Scan for the cell matching the given text and deliver its (x, y) coordinate at center. 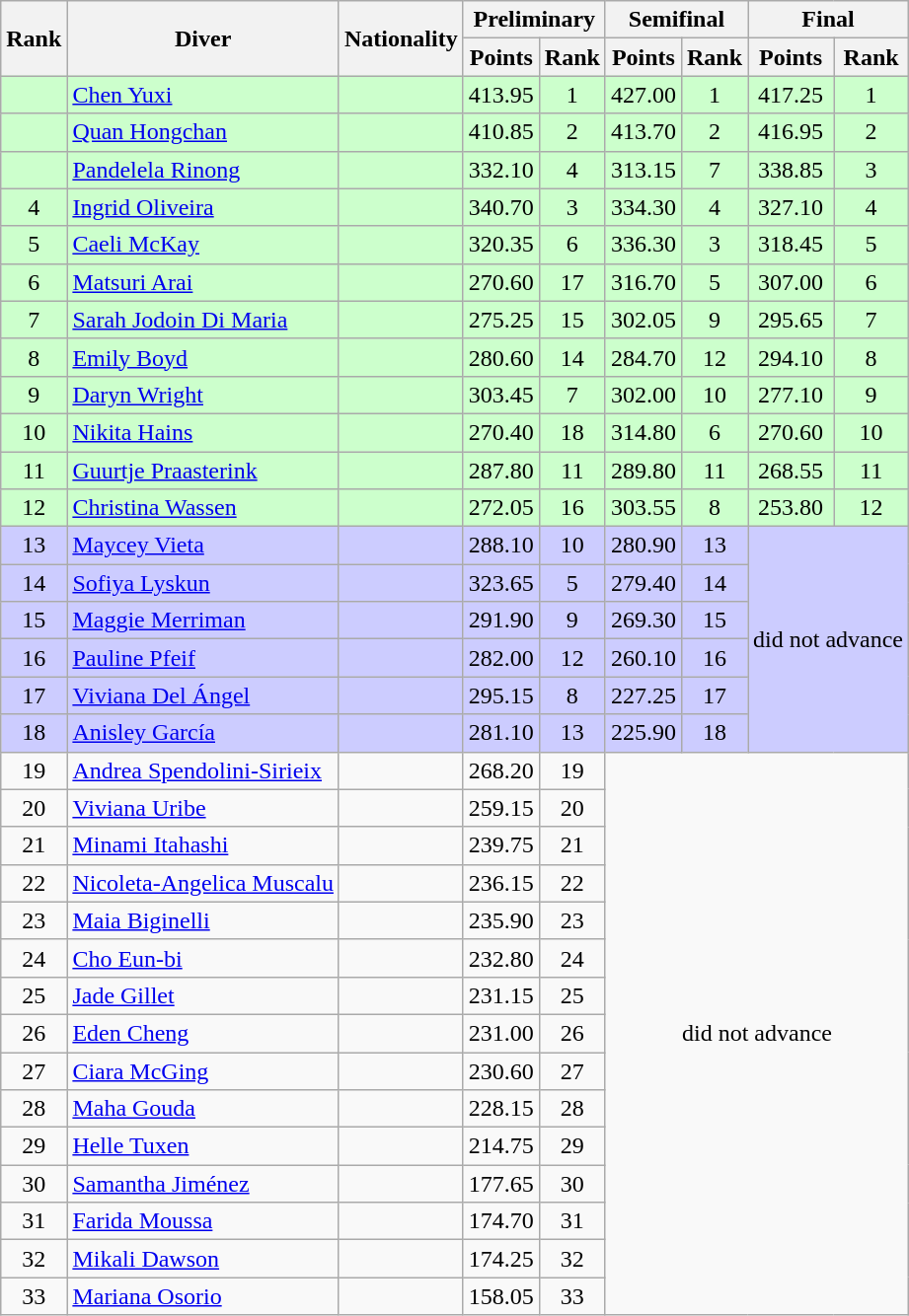
Pauline Pfeif (203, 658)
334.30 (644, 207)
253.80 (792, 508)
269.30 (644, 621)
Samantha Jiménez (203, 1184)
Christina Wassen (203, 508)
Emily Boyd (203, 357)
174.25 (501, 1259)
282.00 (501, 658)
Andrea Spendolini-Sirieix (203, 770)
289.80 (644, 471)
259.15 (501, 808)
281.10 (501, 733)
268.55 (792, 471)
316.70 (644, 282)
Helle Tuxen (203, 1146)
327.10 (792, 207)
260.10 (644, 658)
Ciara McGing (203, 1070)
287.80 (501, 471)
413.95 (501, 95)
214.75 (501, 1146)
270.40 (501, 432)
303.55 (644, 508)
295.15 (501, 695)
417.25 (792, 95)
307.00 (792, 282)
Farida Moussa (203, 1221)
Diver (203, 38)
227.25 (644, 695)
Preliminary (534, 20)
295.65 (792, 320)
Viviana Del Ángel (203, 695)
228.15 (501, 1109)
Maycey Vieta (203, 546)
427.00 (644, 95)
231.00 (501, 1033)
332.10 (501, 170)
288.10 (501, 546)
Chen Yuxi (203, 95)
Cho Eun-bi (203, 958)
277.10 (792, 395)
Sarah Jodoin Di Maria (203, 320)
302.05 (644, 320)
Nicoleta-Angelica Muscalu (203, 883)
302.00 (644, 395)
174.70 (501, 1221)
314.80 (644, 432)
323.65 (501, 583)
Mariana Osorio (203, 1296)
Matsuri Arai (203, 282)
Viviana Uribe (203, 808)
158.05 (501, 1296)
Mikali Dawson (203, 1259)
236.15 (501, 883)
Eden Cheng (203, 1033)
Guurtje Praasterink (203, 471)
Pandelela Rinong (203, 170)
416.95 (792, 132)
410.85 (501, 132)
Sofiya Lyskun (203, 583)
279.40 (644, 583)
Maha Gouda (203, 1109)
Ingrid Oliveira (203, 207)
275.25 (501, 320)
313.15 (644, 170)
268.20 (501, 770)
320.35 (501, 245)
Maggie Merriman (203, 621)
232.80 (501, 958)
Jade Gillet (203, 995)
318.45 (792, 245)
Anisley García (203, 733)
280.60 (501, 357)
Caeli McKay (203, 245)
Quan Hongchan (203, 132)
225.90 (644, 733)
Maia Biginelli (203, 920)
Final (829, 20)
413.70 (644, 132)
294.10 (792, 357)
Nikita Hains (203, 432)
340.70 (501, 207)
284.70 (644, 357)
239.75 (501, 845)
231.15 (501, 995)
Nationality (401, 38)
230.60 (501, 1070)
Semifinal (676, 20)
338.85 (792, 170)
280.90 (644, 546)
291.90 (501, 621)
Minami Itahashi (203, 845)
336.30 (644, 245)
235.90 (501, 920)
177.65 (501, 1184)
303.45 (501, 395)
Daryn Wright (203, 395)
272.05 (501, 508)
